Return the (X, Y) coordinate for the center point of the cell that contains the specified text.  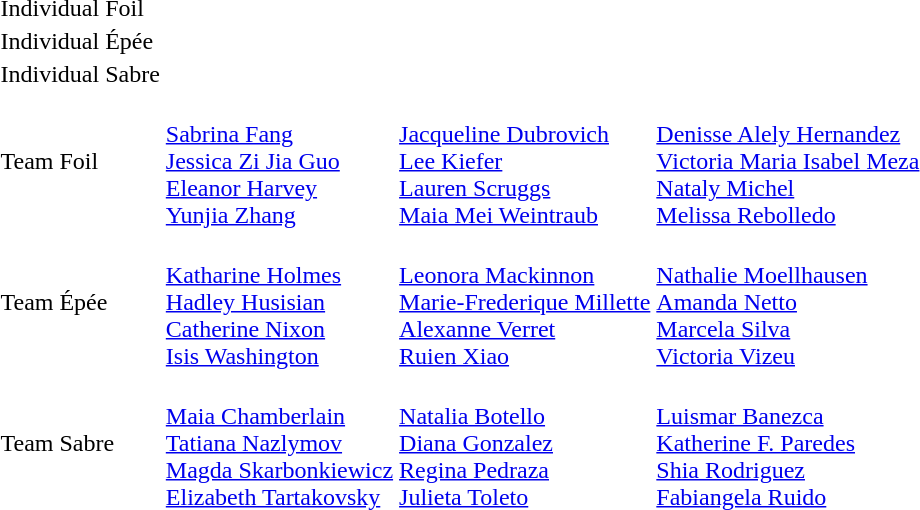
Leonora MackinnonMarie-Frederique MilletteAlexanne VerretRuien Xiao (525, 302)
Katharine HolmesHadley HusisianCatherine NixonIsis Washington (279, 302)
Sabrina FangJessica Zi Jia GuoEleanor HarveyYunjia Zhang (279, 161)
Jacqueline DubrovichLee KieferLauren ScruggsMaia Mei Weintraub (525, 161)
